Scan for the cell matching the given text and deliver its [X, Y] coordinate at center. 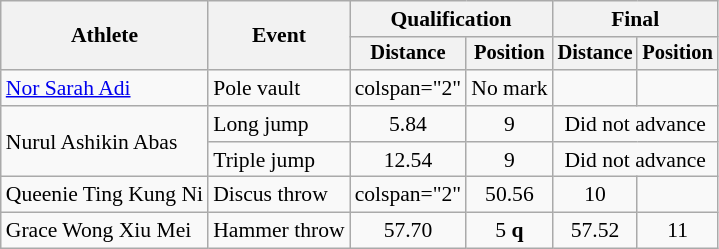
Queenie Ting Kung Ni [104, 195]
5.84 [408, 124]
Pole vault [278, 88]
Hammer throw [278, 231]
No mark [509, 88]
Nurul Ashikin Abas [104, 142]
12.54 [408, 160]
11 [677, 231]
5 q [509, 231]
57.52 [596, 231]
Grace Wong Xiu Mei [104, 231]
Long jump [278, 124]
Athlete [104, 36]
Nor Sarah Adi [104, 88]
Triple jump [278, 160]
Discus throw [278, 195]
50.56 [509, 195]
Final [636, 19]
57.70 [408, 231]
Qualification [452, 19]
10 [596, 195]
Event [278, 36]
